Locate the cell with the specified text and output its [x, y] center coordinate. 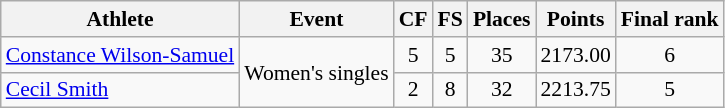
Points [576, 19]
6 [670, 55]
Final rank [670, 19]
CF [414, 19]
2 [414, 90]
Event [316, 19]
FS [450, 19]
2213.75 [576, 90]
Constance Wilson-Samuel [120, 55]
32 [502, 90]
Places [502, 19]
35 [502, 55]
Women's singles [316, 72]
Cecil Smith [120, 90]
2173.00 [576, 55]
8 [450, 90]
Athlete [120, 19]
